Detect which cell encompasses the target text, then output its (X, Y) center coordinate. 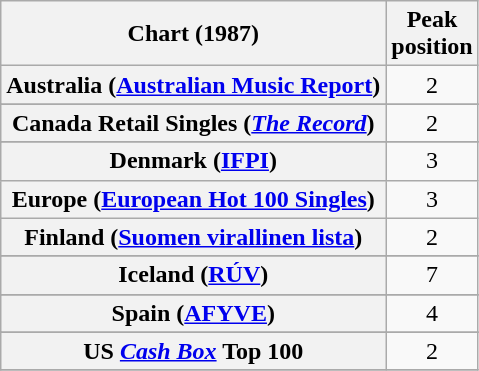
Chart (1987) (194, 34)
Australia (Australian Music Report) (194, 85)
Finland (Suomen virallinen lista) (194, 237)
Denmark (IFPI) (194, 161)
Iceland (RÚV) (194, 275)
Canada Retail Singles (The Record) (194, 123)
US Cash Box Top 100 (194, 351)
Spain (AFYVE) (194, 313)
Europe (European Hot 100 Singles) (194, 199)
Peakposition (432, 34)
4 (432, 313)
7 (432, 275)
